Search for the cell housing the specified text and yield its (x, y) center coordinate. 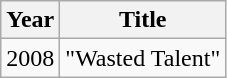
"Wasted Talent" (143, 58)
Year (30, 20)
Title (143, 20)
2008 (30, 58)
